Pinpoint the cell where the given text exists, returning its (X, Y) midpoint coordinate. 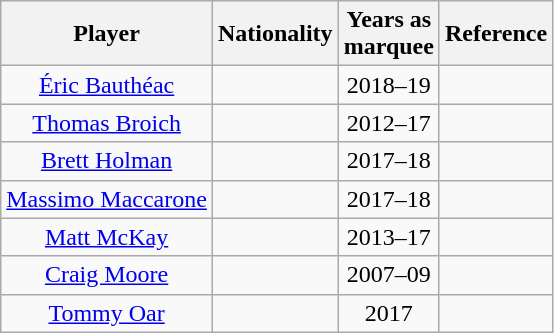
2018–19 (388, 85)
Player (107, 34)
Massimo Maccarone (107, 199)
Brett Holman (107, 161)
Tommy Oar (107, 313)
Matt McKay (107, 237)
Years as marquee (388, 34)
Reference (496, 34)
Nationality (275, 34)
2017 (388, 313)
2013–17 (388, 237)
Éric Bauthéac (107, 85)
2007–09 (388, 275)
Thomas Broich (107, 123)
Craig Moore (107, 275)
2012–17 (388, 123)
